Detect which cell encompasses the target text, then output its (x, y) center coordinate. 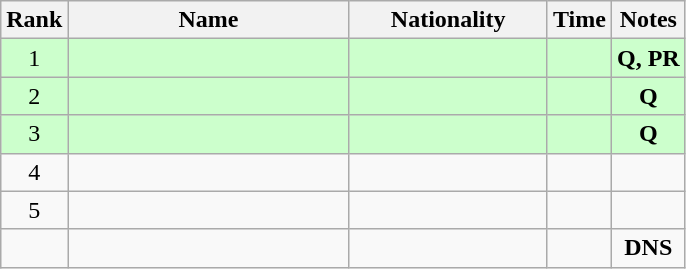
Nationality (448, 20)
2 (34, 96)
Time (579, 20)
Q, PR (648, 58)
Rank (34, 20)
3 (34, 134)
1 (34, 58)
5 (34, 210)
Notes (648, 20)
4 (34, 172)
DNS (648, 248)
Name (208, 20)
